Detect which cell encompasses the target text, then output its (X, Y) center coordinate. 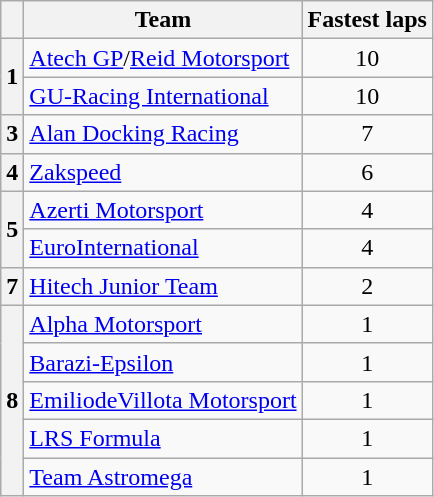
6 (367, 172)
EmiliodeVillota Motorsport (163, 400)
EuroInternational (163, 248)
Alpha Motorsport (163, 324)
LRS Formula (163, 438)
Alan Docking Racing (163, 134)
8 (12, 400)
2 (367, 286)
5 (12, 229)
3 (12, 134)
Barazi-Epsilon (163, 362)
Team (163, 20)
Zakspeed (163, 172)
Fastest laps (367, 20)
GU-Racing International (163, 96)
Atech GP/Reid Motorsport (163, 58)
Hitech Junior Team (163, 286)
Team Astromega (163, 477)
Azerti Motorsport (163, 210)
